Capture the cell that displays the provided text and extract its (X, Y) central coordinate. 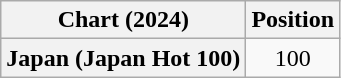
Chart (2024) (124, 20)
Position (293, 20)
100 (293, 58)
Japan (Japan Hot 100) (124, 58)
